Determine the [x, y] coordinate at the center of the cell enclosing the given text.  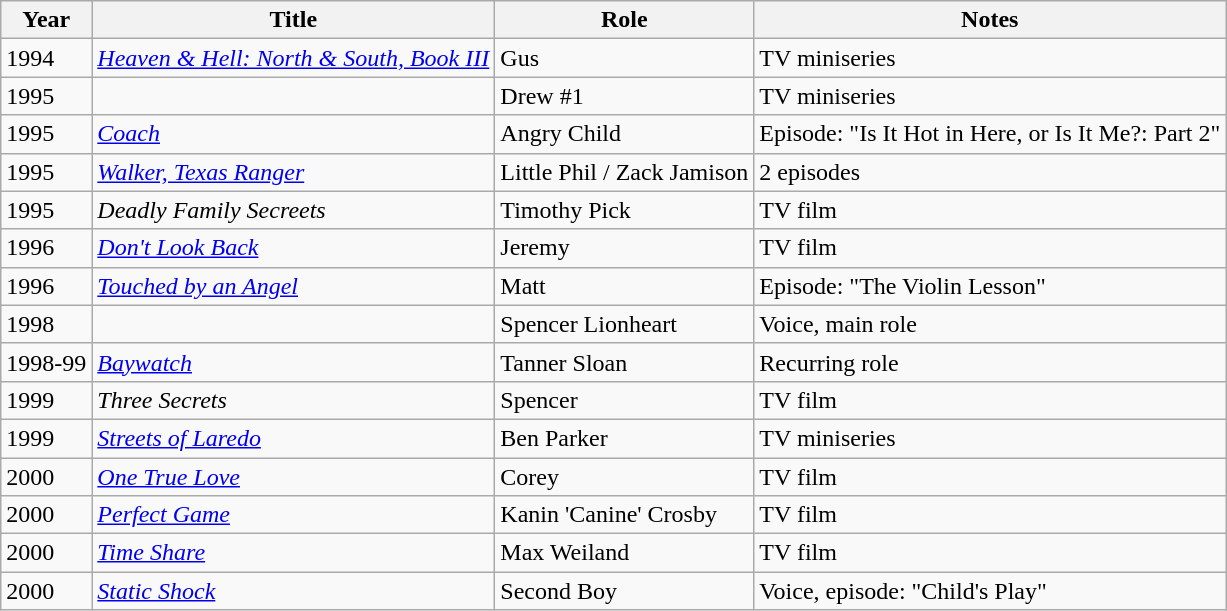
Ben Parker [624, 438]
Static Shock [294, 591]
Corey [624, 477]
Role [624, 20]
Tanner Sloan [624, 362]
Heaven & Hell: North & South, Book III [294, 58]
One True Love [294, 477]
Voice, main role [990, 324]
Recurring role [990, 362]
Streets of Laredo [294, 438]
Year [46, 20]
Timothy Pick [624, 210]
Kanin 'Canine' Crosby [624, 515]
Coach [294, 134]
Episode: "Is It Hot in Here, or Is It Me?: Part 2" [990, 134]
1998 [46, 324]
Second Boy [624, 591]
Gus [624, 58]
Episode: "The Violin Lesson" [990, 286]
1998-99 [46, 362]
1994 [46, 58]
Angry Child [624, 134]
Spencer [624, 400]
Little Phil / Zack Jamison [624, 172]
Perfect Game [294, 515]
Three Secrets [294, 400]
Don't Look Back [294, 248]
2 episodes [990, 172]
Jeremy [624, 248]
Spencer Lionheart [624, 324]
Voice, episode: "Child's Play" [990, 591]
Touched by an Angel [294, 286]
Time Share [294, 553]
Notes [990, 20]
Walker, Texas Ranger [294, 172]
Baywatch [294, 362]
Matt [624, 286]
Drew #1 [624, 96]
Deadly Family Secreets [294, 210]
Title [294, 20]
Max Weiland [624, 553]
